Extract the [x, y] coordinate from the center of the cell holding the provided text.  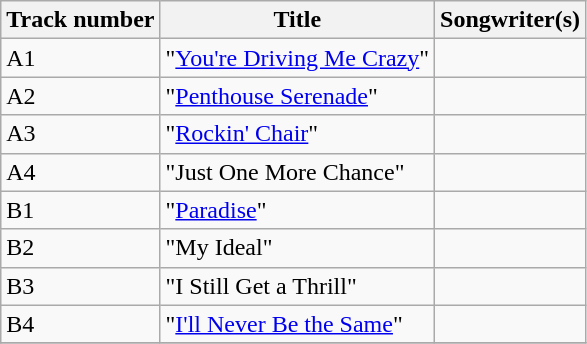
B4 [80, 324]
"Penthouse Serenade" [298, 96]
"My Ideal" [298, 248]
Track number [80, 20]
A2 [80, 96]
B2 [80, 248]
"Paradise" [298, 210]
Songwriter(s) [510, 20]
"I Still Get a Thrill" [298, 286]
A3 [80, 134]
Title [298, 20]
"Just One More Chance" [298, 172]
"You're Driving Me Crazy" [298, 58]
"I'll Never Be the Same" [298, 324]
A1 [80, 58]
"Rockin' Chair" [298, 134]
B3 [80, 286]
B1 [80, 210]
A4 [80, 172]
